Determine the [X, Y] coordinate at the center of the cell enclosing the given text.  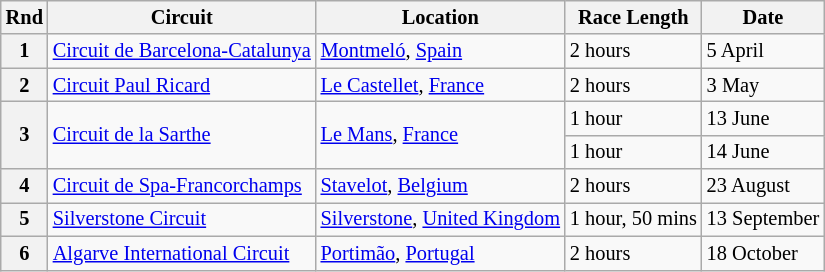
Circuit Paul Ricard [182, 85]
3 May [763, 85]
1 [24, 51]
Circuit de la Sarthe [182, 134]
5 April [763, 51]
Race Length [634, 17]
Le Castellet, France [440, 85]
13 September [763, 219]
Silverstone, United Kingdom [440, 219]
5 [24, 219]
Circuit de Spa-Francorchamps [182, 186]
1 hour, 50 mins [634, 219]
Location [440, 17]
Circuit de Barcelona-Catalunya [182, 51]
18 October [763, 253]
Portimão, Portugal [440, 253]
Date [763, 17]
14 June [763, 152]
Algarve International Circuit [182, 253]
2 [24, 85]
Le Mans, France [440, 134]
Montmeló, Spain [440, 51]
3 [24, 134]
6 [24, 253]
Stavelot, Belgium [440, 186]
Rnd [24, 17]
Silverstone Circuit [182, 219]
4 [24, 186]
23 August [763, 186]
13 June [763, 118]
Circuit [182, 17]
